Detect which cell encompasses the target text, then output its [x, y] center coordinate. 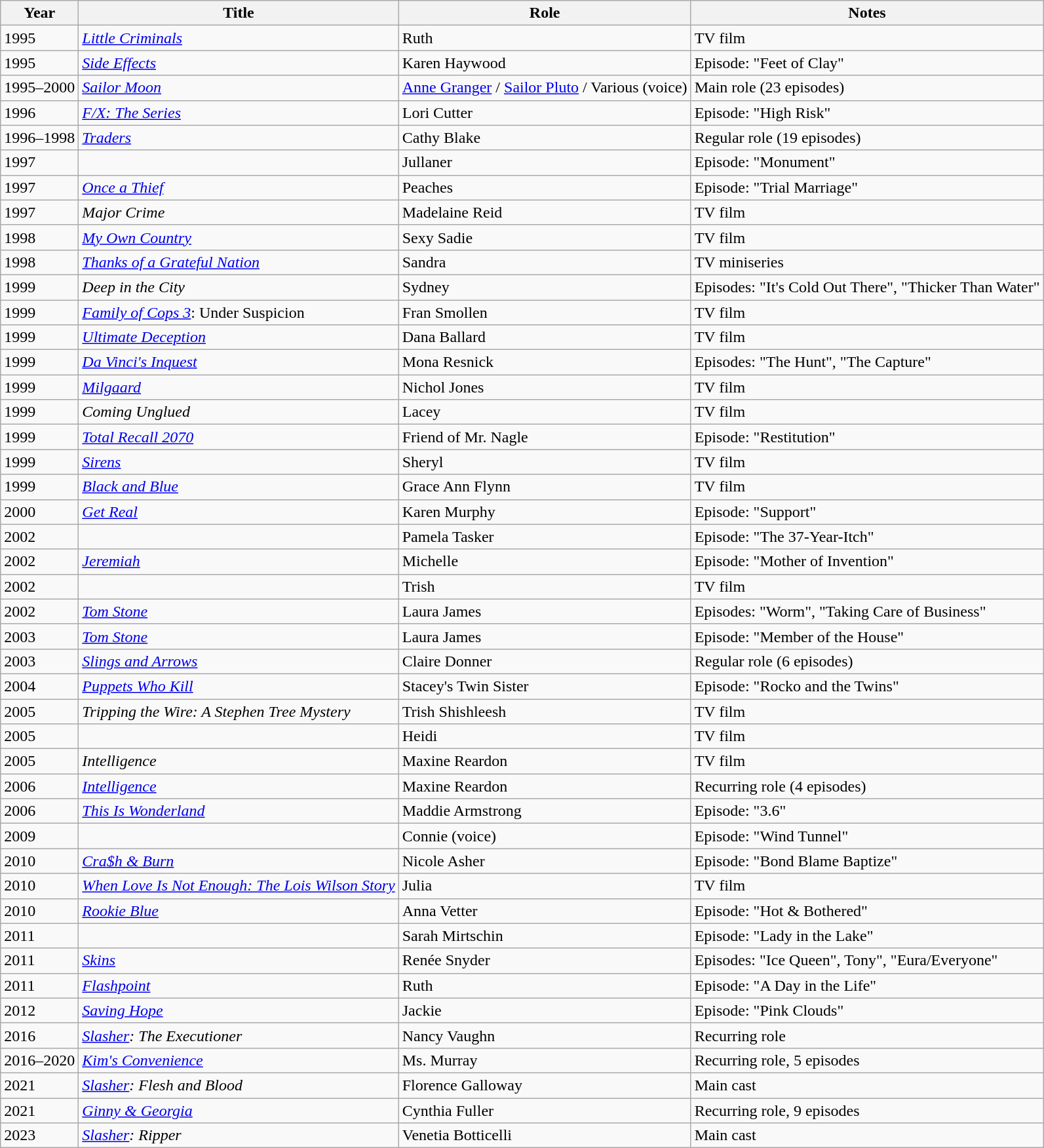
Episode: "The 37-Year-Itch" [867, 537]
Slasher: Flesh and Blood [239, 1085]
1996 [39, 113]
Jeremiah [239, 562]
Lacey [545, 412]
Episode: "Feet of Clay" [867, 63]
Major Crime [239, 212]
Rookie Blue [239, 911]
Regular role (6 episodes) [867, 661]
Cra$h & Burn [239, 861]
Episodes: "Ice Queen", Tony", "Eura/Everyone" [867, 961]
Notes [867, 13]
Trish Shishleesh [545, 711]
Nichol Jones [545, 387]
Jackie [545, 1010]
1995–2000 [39, 88]
Fran Smollen [545, 313]
Julia [545, 886]
Sirens [239, 462]
Cathy Blake [545, 138]
Episode: "Monument" [867, 163]
Skins [239, 961]
My Own Country [239, 237]
Title [239, 13]
Episode: "Wind Tunnel" [867, 836]
Maddie Armstrong [545, 811]
Episode: "Member of the House" [867, 636]
Recurring role [867, 1035]
Sydney [545, 287]
Year [39, 13]
Sandra [545, 262]
2016–2020 [39, 1060]
1996–1998 [39, 138]
Episode: "High Risk" [867, 113]
Milgaard [239, 387]
Claire Donner [545, 661]
Episode: "3.6" [867, 811]
Total Recall 2070 [239, 437]
Stacey's Twin Sister [545, 686]
Ms. Murray [545, 1060]
Nicole Asher [545, 861]
Little Criminals [239, 38]
Episode: "Support" [867, 512]
Once a Thief [239, 187]
Episodes: "Worm", "Taking Care of Business" [867, 611]
Sexy Sadie [545, 237]
Cynthia Fuller [545, 1111]
Episodes: "The Hunt", "The Capture" [867, 362]
Traders [239, 138]
Get Real [239, 512]
Venetia Botticelli [545, 1136]
Coming Unglued [239, 412]
Sarah Mirtschin [545, 936]
Da Vinci's Inquest [239, 362]
Flashpoint [239, 985]
Recurring role (4 episodes) [867, 786]
When Love Is Not Enough: The Lois Wilson Story [239, 886]
Heidi [545, 737]
Saving Hope [239, 1010]
Episode: "Pink Clouds" [867, 1010]
Slasher: Ripper [239, 1136]
Karen Murphy [545, 512]
2012 [39, 1010]
Pamela Tasker [545, 537]
Deep in the City [239, 287]
Slasher: The Executioner [239, 1035]
Main role (23 episodes) [867, 88]
2023 [39, 1136]
2009 [39, 836]
Episode: "Bond Blame Baptize" [867, 861]
Episode: "Hot & Bothered" [867, 911]
TV miniseries [867, 262]
2004 [39, 686]
Recurring role, 9 episodes [867, 1111]
Slings and Arrows [239, 661]
Puppets Who Kill [239, 686]
Trish [545, 586]
Thanks of a Grateful Nation [239, 262]
Episode: "A Day in the Life" [867, 985]
This Is Wonderland [239, 811]
Black and Blue [239, 487]
Episode: "Trial Marriage" [867, 187]
Episode: "Lady in the Lake" [867, 936]
Side Effects [239, 63]
Friend of Mr. Nagle [545, 437]
Peaches [545, 187]
Grace Ann Flynn [545, 487]
Florence Galloway [545, 1085]
Recurring role, 5 episodes [867, 1060]
Karen Haywood [545, 63]
Renée Snyder [545, 961]
Ginny & Georgia [239, 1111]
Mona Resnick [545, 362]
Madelaine Reid [545, 212]
Tripping the Wire: A Stephen Tree Mystery [239, 711]
Regular role (19 episodes) [867, 138]
Episode: "Rocko and the Twins" [867, 686]
Episode: "Mother of Invention" [867, 562]
Kim's Convenience [239, 1060]
Michelle [545, 562]
Connie (voice) [545, 836]
2016 [39, 1035]
Anna Vetter [545, 911]
Jullaner [545, 163]
2000 [39, 512]
Nancy Vaughn [545, 1035]
F/X: The Series [239, 113]
Family of Cops 3: Under Suspicion [239, 313]
Ultimate Deception [239, 337]
Dana Ballard [545, 337]
Role [545, 13]
Sailor Moon [239, 88]
Anne Granger / Sailor Pluto / Various (voice) [545, 88]
Lori Cutter [545, 113]
Sheryl [545, 462]
Episode: "Restitution" [867, 437]
Episodes: "It's Cold Out There", "Thicker Than Water" [867, 287]
